Return the [X, Y] coordinate for the center point of the cell that contains the specified text.  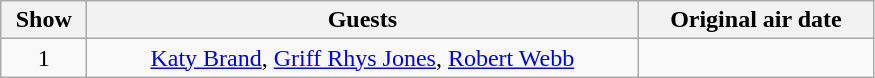
Original air date [756, 20]
1 [44, 58]
Show [44, 20]
Katy Brand, Griff Rhys Jones, Robert Webb [362, 58]
Guests [362, 20]
